From the cell containing the given text, extract its center point as (x, y) coordinate. 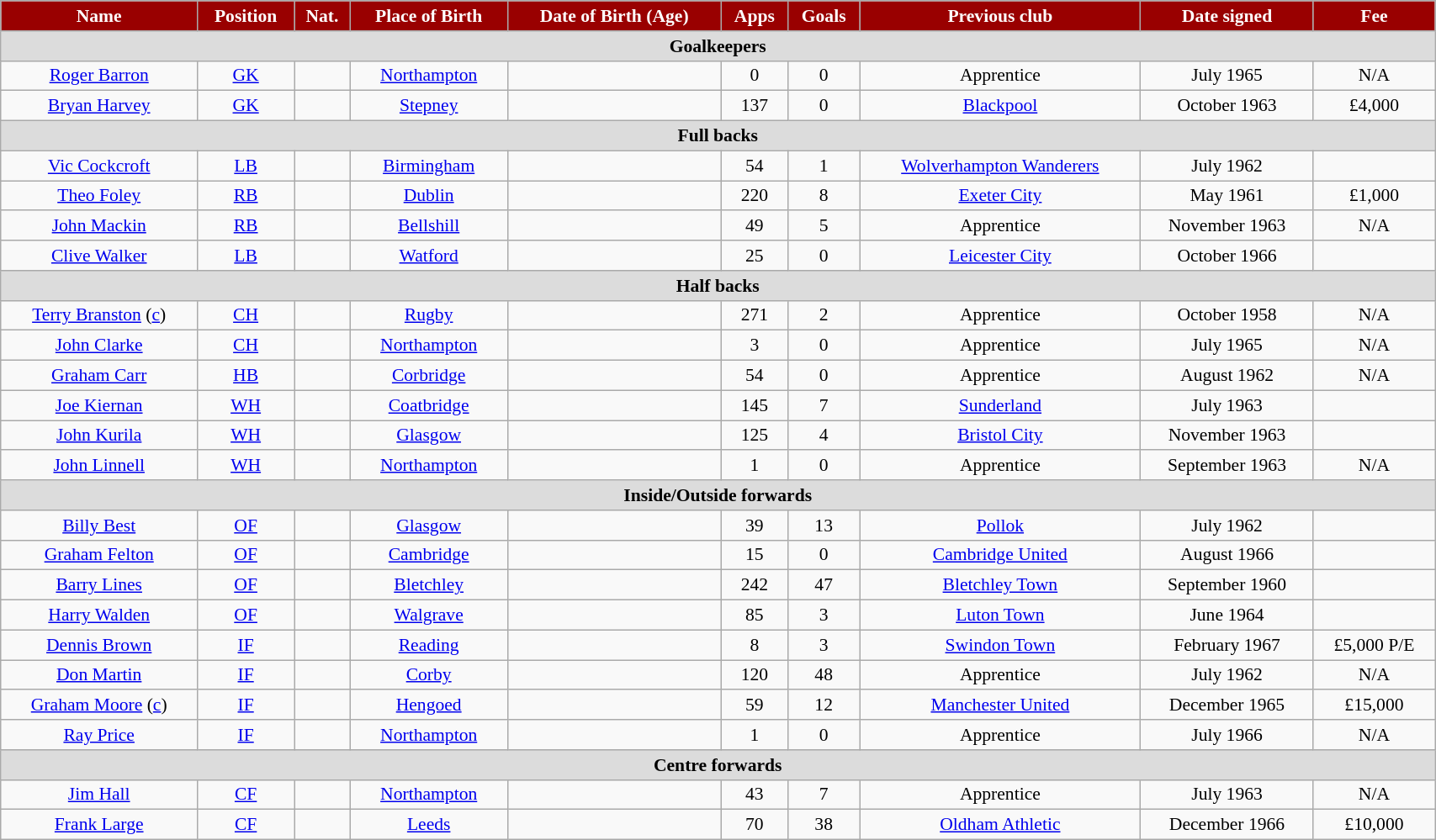
June 1964 (1227, 615)
Birmingham (429, 166)
Nat. (323, 16)
Half backs (718, 286)
85 (754, 615)
Don Martin (99, 675)
4 (824, 436)
Date signed (1227, 16)
49 (754, 226)
5 (824, 226)
Goalkeepers (718, 46)
October 1958 (1227, 315)
John Mackin (99, 226)
Joe Kiernan (99, 405)
July 1966 (1227, 735)
Leicester City (1000, 256)
Jim Hall (99, 795)
Apps (754, 16)
John Kurila (99, 436)
Billy Best (99, 526)
Dennis Brown (99, 645)
£15,000 (1374, 705)
Walgrave (429, 615)
February 1967 (1227, 645)
271 (754, 315)
Blackpool (1000, 106)
£5,000 P/E (1374, 645)
Reading (429, 645)
47 (824, 585)
137 (754, 106)
Full backs (718, 136)
Fee (1374, 16)
October 1963 (1227, 106)
145 (754, 405)
Coatbridge (429, 405)
25 (754, 256)
125 (754, 436)
Barry Lines (99, 585)
Graham Moore (c) (99, 705)
70 (754, 825)
Wolverhampton Wanderers (1000, 166)
Bletchley Town (1000, 585)
August 1966 (1227, 555)
Name (99, 16)
Hengoed (429, 705)
Terry Branston (c) (99, 315)
Luton Town (1000, 615)
15 (754, 555)
Graham Felton (99, 555)
Place of Birth (429, 16)
John Clarke (99, 346)
Date of Birth (Age) (614, 16)
October 1966 (1227, 256)
Bletchley (429, 585)
Watford (429, 256)
Manchester United (1000, 705)
£10,000 (1374, 825)
May 1961 (1227, 196)
48 (824, 675)
242 (754, 585)
38 (824, 825)
Inside/Outside forwards (718, 495)
Roger Barron (99, 76)
Vic Cockcroft (99, 166)
Pollok (1000, 526)
Bryan Harvey (99, 106)
Dublin (429, 196)
Position (246, 16)
Graham Carr (99, 376)
September 1963 (1227, 466)
Centre forwards (718, 765)
Previous club (1000, 16)
Oldham Athletic (1000, 825)
Harry Walden (99, 615)
Cambridge (429, 555)
39 (754, 526)
Corby (429, 675)
Rugby (429, 315)
Exeter City (1000, 196)
Stepney (429, 106)
43 (754, 795)
John Linnell (99, 466)
59 (754, 705)
Corbridge (429, 376)
Clive Walker (99, 256)
Goals (824, 16)
December 1966 (1227, 825)
HB (246, 376)
Bellshill (429, 226)
Leeds (429, 825)
13 (824, 526)
Cambridge United (1000, 555)
September 1960 (1227, 585)
£1,000 (1374, 196)
Frank Large (99, 825)
Bristol City (1000, 436)
Swindon Town (1000, 645)
2 (824, 315)
220 (754, 196)
December 1965 (1227, 705)
Theo Foley (99, 196)
August 1962 (1227, 376)
Ray Price (99, 735)
Sunderland (1000, 405)
£4,000 (1374, 106)
120 (754, 675)
12 (824, 705)
